Return the (x, y) coordinate for the center point of the cell that contains the specified text.  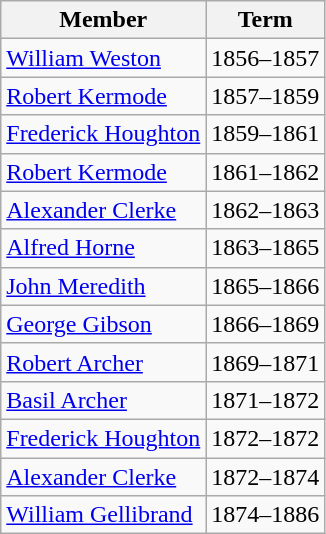
1862–1863 (266, 210)
1872–1874 (266, 477)
1874–1886 (266, 515)
John Meredith (104, 286)
1857–1859 (266, 96)
Alfred Horne (104, 248)
William Weston (104, 58)
1865–1866 (266, 286)
1859–1861 (266, 134)
Basil Archer (104, 400)
Member (104, 20)
1869–1871 (266, 362)
Term (266, 20)
1856–1857 (266, 58)
1861–1862 (266, 172)
Robert Archer (104, 362)
1866–1869 (266, 324)
William Gellibrand (104, 515)
1872–1872 (266, 438)
George Gibson (104, 324)
1871–1872 (266, 400)
1863–1865 (266, 248)
